Locate the cell with the specified text and output its (X, Y) center coordinate. 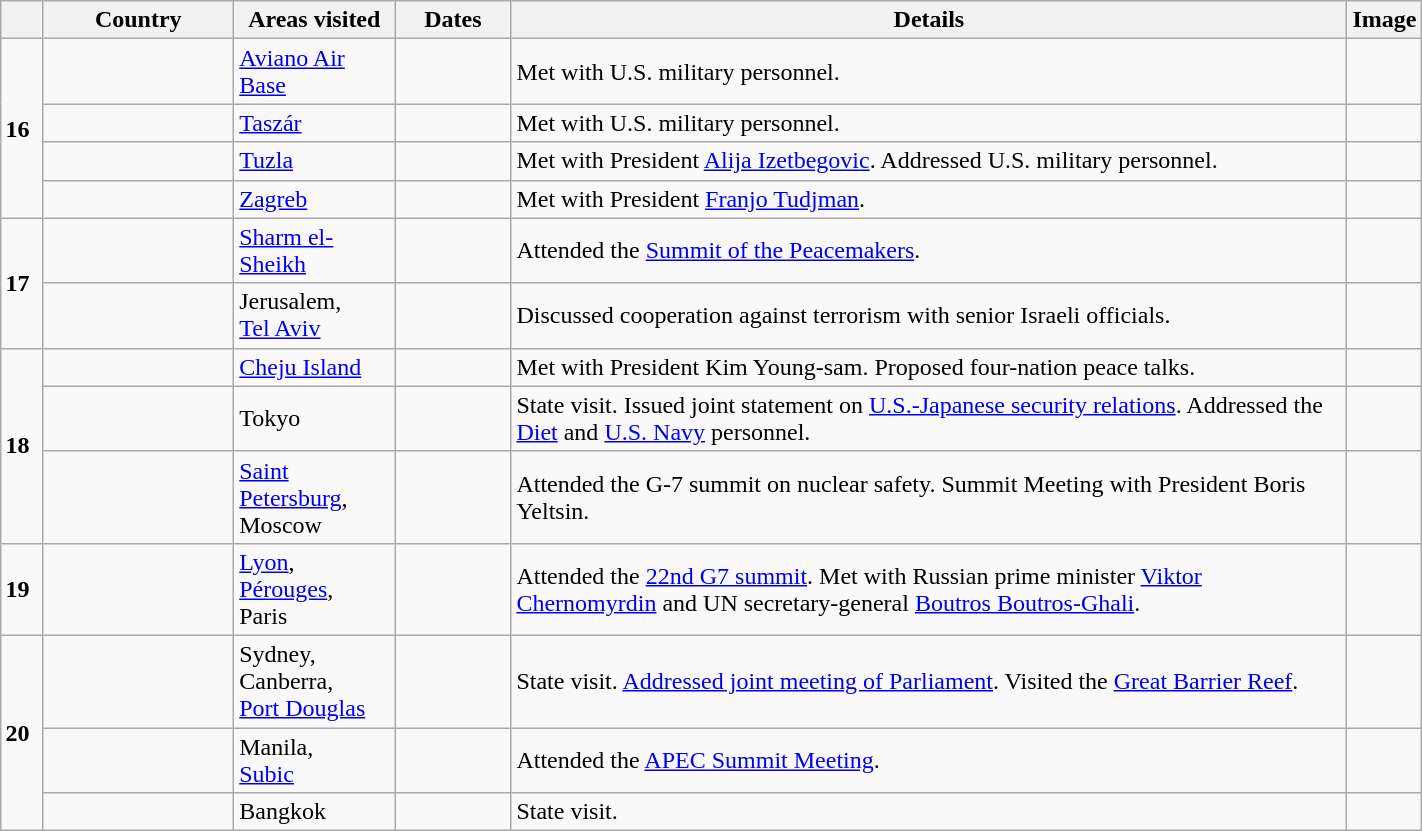
Attended the Summit of the Peacemakers. (929, 250)
Image (1384, 20)
Met with President Franjo Tudjman. (929, 199)
19 (22, 589)
Cheju Island (314, 367)
Lyon,Pérouges,Paris (314, 589)
Manila,Subic (314, 760)
Attended the 22nd G7 summit. Met with Russian prime minister Viktor Chernomyrdin and UN secretary-general Boutros Boutros-Ghali. (929, 589)
Tuzla (314, 161)
Sharm el-Sheikh (314, 250)
Sydney,Canberra,Port Douglas (314, 681)
Aviano Air Base (314, 72)
16 (22, 128)
Areas visited (314, 20)
18 (22, 446)
Met with President Alija Izetbegovic. Addressed U.S. military personnel. (929, 161)
Tokyo (314, 418)
Discussed cooperation against terrorism with senior Israeli officials. (929, 316)
Country (138, 20)
Details (929, 20)
Attended the APEC Summit Meeting. (929, 760)
Bangkok (314, 812)
Taszár (314, 123)
Saint Petersburg,Moscow (314, 497)
State visit. Addressed joint meeting of Parliament. Visited the Great Barrier Reef. (929, 681)
Zagreb (314, 199)
Attended the G-7 summit on nuclear safety. Summit Meeting with President Boris Yeltsin. (929, 497)
State visit. Issued joint statement on U.S.-Japanese security relations. Addressed the Diet and U.S. Navy personnel. (929, 418)
Met with President Kim Young-sam. Proposed four-nation peace talks. (929, 367)
State visit. (929, 812)
17 (22, 283)
20 (22, 732)
Dates (453, 20)
Jerusalem,Tel Aviv (314, 316)
